Return [x, y] of the center of cell containing provided text 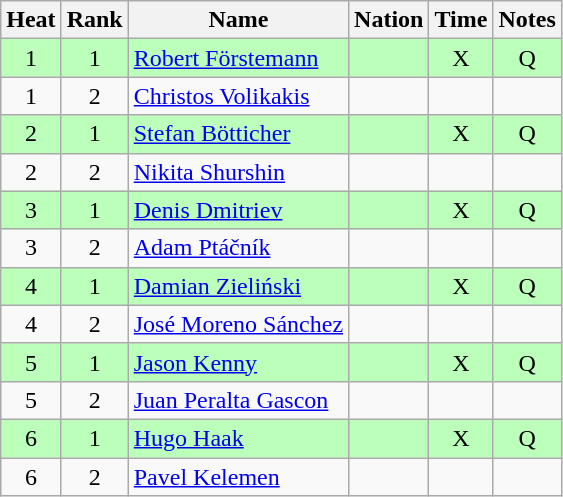
Stefan Bötticher [238, 134]
Nation [389, 20]
Nikita Shurshin [238, 172]
Damian Zieliński [238, 286]
Jason Kenny [238, 362]
Adam Ptáčník [238, 248]
Christos Volikakis [238, 96]
Name [238, 20]
Robert Förstemann [238, 58]
Notes [527, 20]
Pavel Kelemen [238, 477]
José Moreno Sánchez [238, 324]
Juan Peralta Gascon [238, 400]
Time [461, 20]
Hugo Haak [238, 438]
Denis Dmitriev [238, 210]
Heat [31, 20]
Rank [94, 20]
